Search for the cell housing the specified text and yield its (x, y) center coordinate. 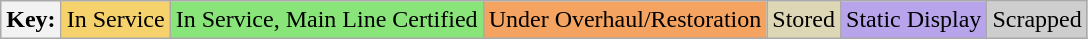
In Service, Main Line Certified (326, 20)
Key: (31, 20)
Stored (804, 20)
Scrapped (1037, 20)
In Service (116, 20)
Under Overhaul/Restoration (625, 20)
Static Display (914, 20)
